Extract the (x, y) coordinate from the center of the cell holding the provided text.  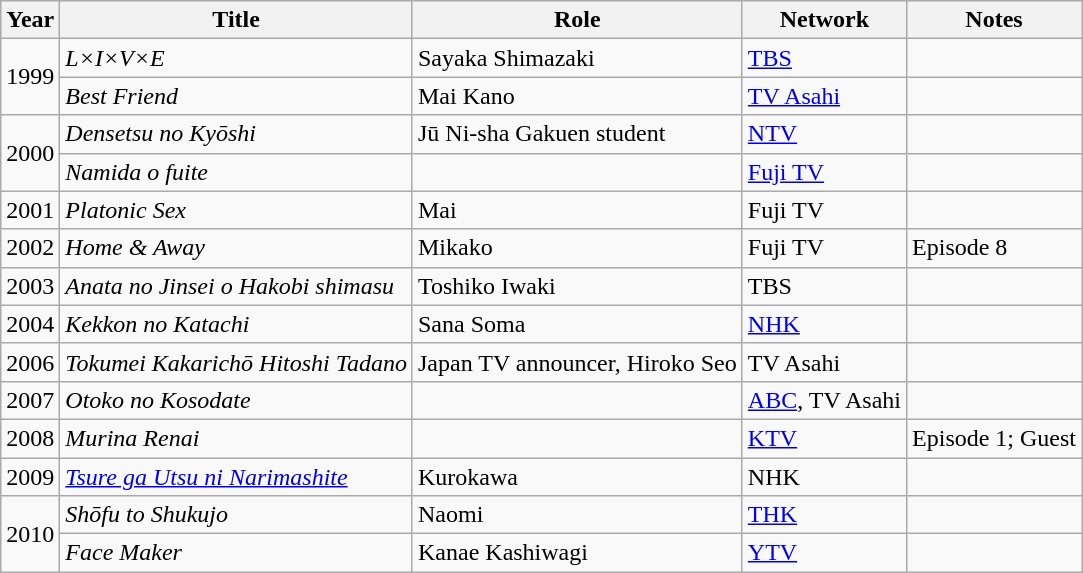
Year (30, 20)
Murina Renai (236, 438)
Namida o fuite (236, 172)
2007 (30, 400)
Densetsu no Kyōshi (236, 134)
Face Maker (236, 553)
Best Friend (236, 96)
Title (236, 20)
Sana Soma (577, 324)
2001 (30, 210)
2008 (30, 438)
Jū Ni-sha Gakuen student (577, 134)
THK (824, 515)
Japan TV announcer, Hiroko Seo (577, 362)
Role (577, 20)
Mai (577, 210)
NTV (824, 134)
1999 (30, 77)
Sayaka Shimazaki (577, 58)
2003 (30, 286)
Episode 8 (994, 248)
Mikako (577, 248)
2002 (30, 248)
Toshiko Iwaki (577, 286)
Kekkon no Katachi (236, 324)
L×I×V×E (236, 58)
Otoko no Kosodate (236, 400)
Network (824, 20)
2000 (30, 153)
Tokumei Kakarichō Hitoshi Tadano (236, 362)
Kanae Kashiwagi (577, 553)
2009 (30, 477)
Naomi (577, 515)
Shōfu to Shukujo (236, 515)
Kurokawa (577, 477)
2006 (30, 362)
ABC, TV Asahi (824, 400)
Mai Kano (577, 96)
2004 (30, 324)
Episode 1; Guest (994, 438)
2010 (30, 534)
Platonic Sex (236, 210)
Home & Away (236, 248)
YTV (824, 553)
Tsure ga Utsu ni Narimashite (236, 477)
KTV (824, 438)
Notes (994, 20)
Anata no Jinsei o Hakobi shimasu (236, 286)
